Capture the cell that displays the provided text and extract its (x, y) central coordinate. 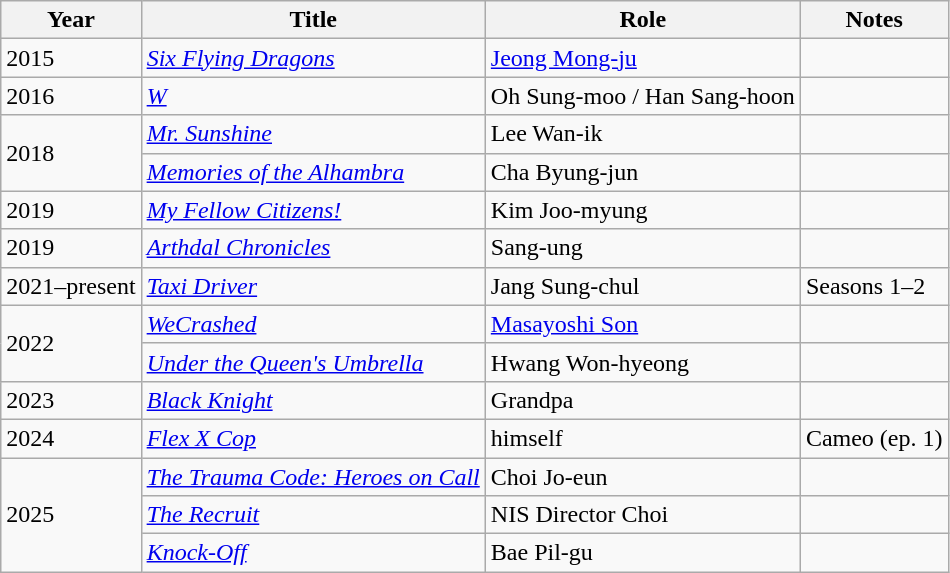
Title (313, 20)
2018 (71, 153)
2021–present (71, 286)
NIS Director Choi (642, 515)
Grandpa (642, 400)
WeCrashed (313, 324)
Mr. Sunshine (313, 134)
Memories of the Alhambra (313, 172)
Jeong Mong-ju (642, 58)
Six Flying Dragons (313, 58)
Arthdal Chronicles (313, 248)
Black Knight (313, 400)
Masayoshi Son (642, 324)
2022 (71, 343)
Knock-Off (313, 553)
2023 (71, 400)
W (313, 96)
Hwang Won-hyeong (642, 362)
2015 (71, 58)
Cameo (ep. 1) (874, 438)
Lee Wan-ik (642, 134)
Taxi Driver (313, 286)
Role (642, 20)
Jang Sung-chul (642, 286)
My Fellow Citizens! (313, 210)
Seasons 1–2 (874, 286)
Flex X Cop (313, 438)
Kim Joo-myung (642, 210)
Year (71, 20)
The Recruit (313, 515)
Oh Sung-moo / Han Sang-hoon (642, 96)
Cha Byung-jun (642, 172)
2024 (71, 438)
Choi Jo-eun (642, 477)
Sang-ung (642, 248)
himself (642, 438)
2025 (71, 515)
2016 (71, 96)
Bae Pil-gu (642, 553)
Notes (874, 20)
Under the Queen's Umbrella (313, 362)
The Trauma Code: Heroes on Call (313, 477)
